For the text-containing cell, return its midpoint in (x, y) coordinate format. 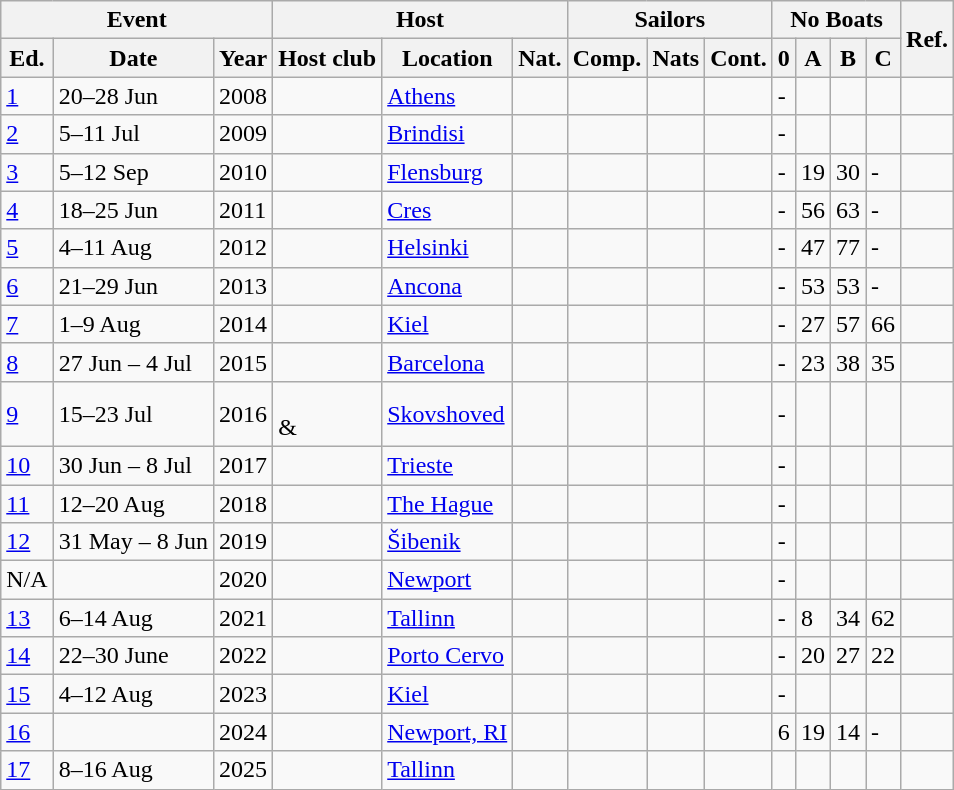
38 (848, 362)
15–23 Jul (133, 414)
Flensburg (448, 172)
2016 (244, 414)
Cres (448, 210)
2009 (244, 134)
21–29 Jun (133, 286)
30 (848, 172)
4–11 Aug (133, 248)
12 (27, 542)
1 (27, 96)
0 (784, 58)
2 (27, 134)
2013 (244, 286)
N/A (27, 580)
77 (848, 248)
C (884, 58)
2021 (244, 618)
Šibenik (448, 542)
15 (27, 694)
Date (133, 58)
4 (27, 210)
Event (137, 20)
31 May – 8 Jun (133, 542)
Year (244, 58)
Comp. (607, 58)
Trieste (448, 465)
Ref. (928, 39)
27 Jun – 4 Jul (133, 362)
2014 (244, 324)
17 (27, 770)
47 (812, 248)
Host (420, 20)
63 (848, 210)
66 (884, 324)
9 (27, 414)
Porto Cervo (448, 656)
A (812, 58)
2008 (244, 96)
2018 (244, 503)
4–12 Aug (133, 694)
12–20 Aug (133, 503)
2025 (244, 770)
1–9 Aug (133, 324)
3 (27, 172)
2024 (244, 732)
B (848, 58)
Barcelona (448, 362)
2022 (244, 656)
2010 (244, 172)
8–16 Aug (133, 770)
13 (27, 618)
5 (27, 248)
30 Jun – 8 Jul (133, 465)
Skovshoved (448, 414)
10 (27, 465)
22–30 June (133, 656)
62 (884, 618)
6–14 Aug (133, 618)
Sailors (670, 20)
23 (812, 362)
5–12 Sep (133, 172)
Host club (328, 58)
Helsinki (448, 248)
57 (848, 324)
No Boats (836, 20)
2020 (244, 580)
Nats (676, 58)
2023 (244, 694)
2017 (244, 465)
5–11 Jul (133, 134)
20–28 Jun (133, 96)
Newport (448, 580)
7 (27, 324)
Cont. (739, 58)
16 (27, 732)
34 (848, 618)
11 (27, 503)
& (328, 414)
2019 (244, 542)
Brindisi (448, 134)
Ancona (448, 286)
2015 (244, 362)
Athens (448, 96)
Ed. (27, 58)
2012 (244, 248)
35 (884, 362)
56 (812, 210)
22 (884, 656)
18–25 Jun (133, 210)
20 (812, 656)
The Hague (448, 503)
Newport, RI (448, 732)
Nat. (540, 58)
Location (448, 58)
2011 (244, 210)
